Scan for the cell matching the given text and deliver its (X, Y) coordinate at center. 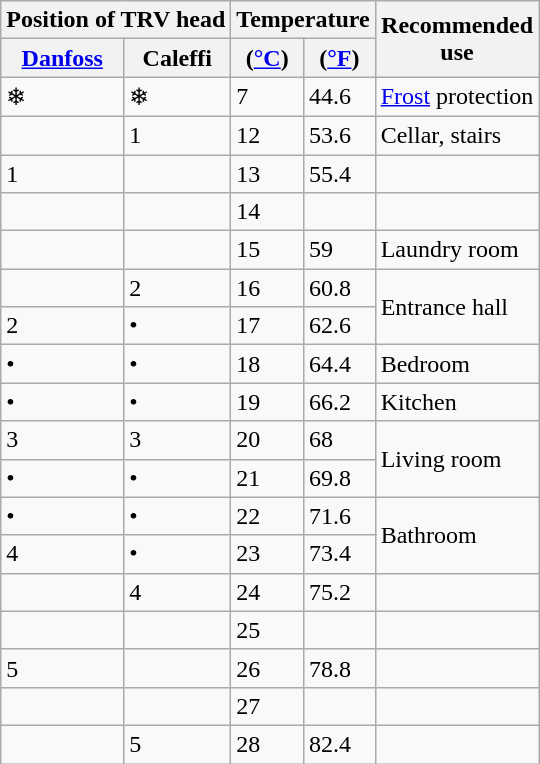
(°C) (268, 58)
Position of TRV head (116, 20)
26 (268, 668)
Kitchen (457, 402)
44.6 (340, 97)
Bedroom (457, 364)
78.8 (340, 668)
73.4 (340, 554)
68 (340, 440)
Danfoss (62, 58)
82.4 (340, 744)
17 (268, 326)
23 (268, 554)
71.6 (340, 516)
62.6 (340, 326)
27 (268, 706)
Entrance hall (457, 307)
55.4 (340, 173)
Laundry room (457, 250)
59 (340, 250)
Living room (457, 459)
64.4 (340, 364)
18 (268, 364)
13 (268, 173)
7 (268, 97)
Frost protection (457, 97)
Bathroom (457, 535)
12 (268, 135)
69.8 (340, 478)
15 (268, 250)
25 (268, 630)
Cellar, stairs (457, 135)
16 (268, 288)
22 (268, 516)
53.6 (340, 135)
28 (268, 744)
(°F) (340, 58)
75.2 (340, 592)
Caleffi (178, 58)
Temperature (303, 20)
66.2 (340, 402)
14 (268, 212)
24 (268, 592)
20 (268, 440)
60.8 (340, 288)
21 (268, 478)
Recommended use (457, 39)
19 (268, 402)
